Pinpoint the cell where the given text exists, returning its (x, y) midpoint coordinate. 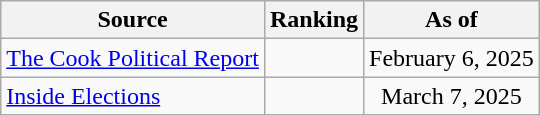
Ranking (314, 20)
Inside Elections (133, 96)
As of (452, 20)
Source (133, 20)
February 6, 2025 (452, 58)
March 7, 2025 (452, 96)
The Cook Political Report (133, 58)
